Pinpoint the cell where the given text exists, returning its (x, y) midpoint coordinate. 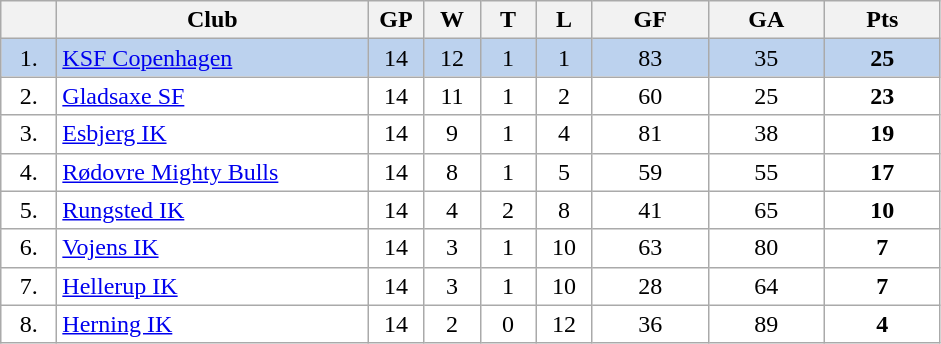
9 (452, 134)
1. (29, 58)
60 (650, 96)
65 (766, 210)
0 (508, 324)
Gladsaxe SF (212, 96)
35 (766, 58)
17 (882, 172)
28 (650, 286)
36 (650, 324)
Vojens IK (212, 248)
6. (29, 248)
23 (882, 96)
19 (882, 134)
7. (29, 286)
GA (766, 20)
Rødovre Mighty Bulls (212, 172)
Hellerup IK (212, 286)
L (564, 20)
83 (650, 58)
81 (650, 134)
64 (766, 286)
8. (29, 324)
5 (564, 172)
38 (766, 134)
63 (650, 248)
5. (29, 210)
11 (452, 96)
KSF Copenhagen (212, 58)
Club (212, 20)
4. (29, 172)
Herning IK (212, 324)
59 (650, 172)
2. (29, 96)
Rungsted IK (212, 210)
3. (29, 134)
Esbjerg IK (212, 134)
80 (766, 248)
41 (650, 210)
W (452, 20)
Pts (882, 20)
GP (396, 20)
T (508, 20)
55 (766, 172)
89 (766, 324)
GF (650, 20)
